Return the (X, Y) coordinate for the center point of the cell that contains the specified text.  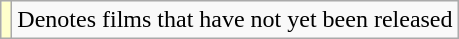
Denotes films that have not yet been released (235, 20)
